Find where the given text appears and provide that cell's center as (X, Y) coordinate. 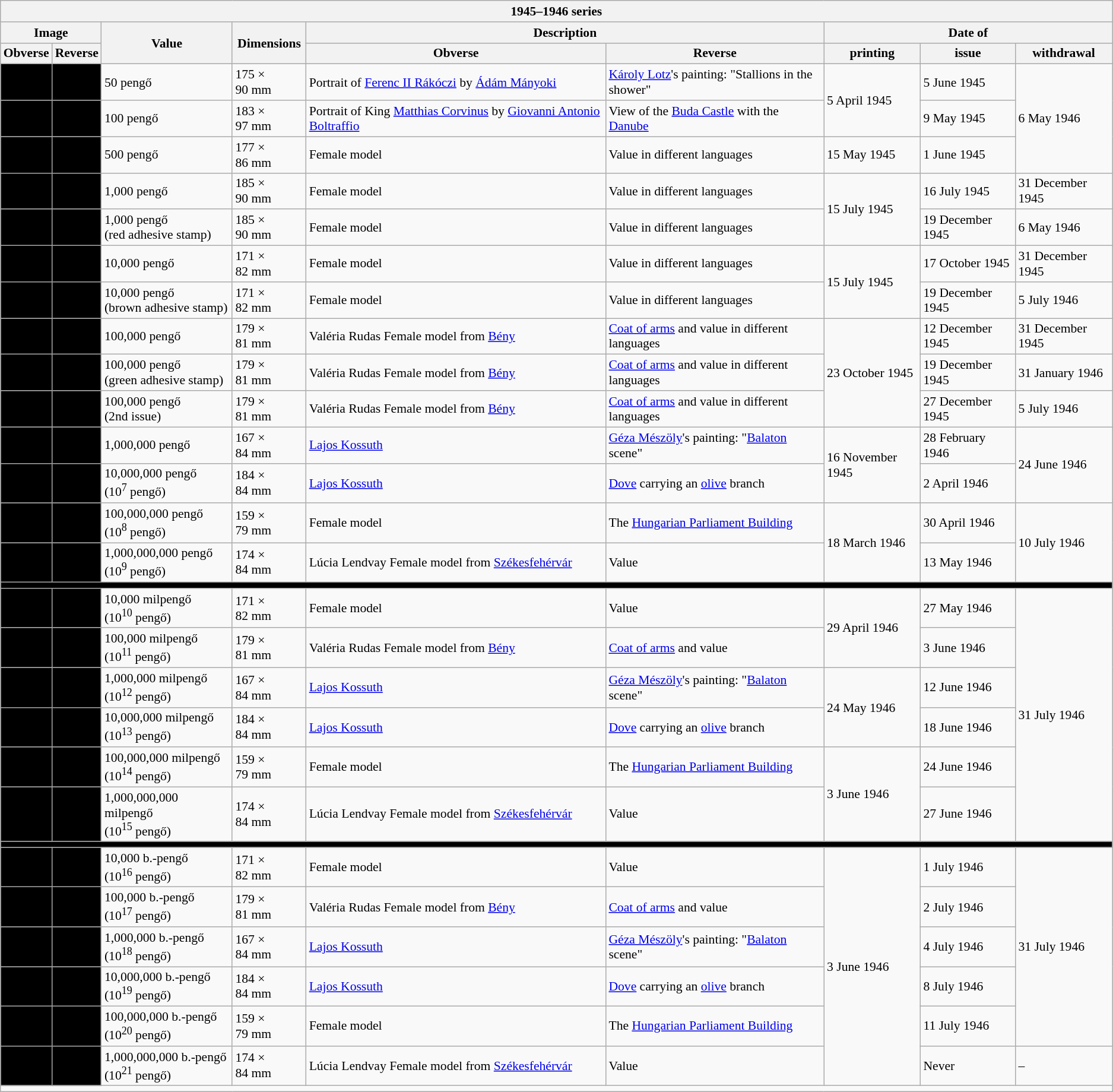
1,000,000 milpengő(1012 pengő) (167, 688)
12 June 1946 (968, 688)
10,000,000 milpengő(1013 pengő) (167, 727)
Károly Lotz's painting: "Stallions in the shower" (715, 82)
5 April 1945 (872, 100)
Dimensions (269, 43)
28 February 1946 (968, 445)
17 October 1945 (968, 264)
23 October 1945 (872, 373)
100,000,000 b.‑pengő(1020 pengő) (167, 1026)
27 June 1946 (968, 814)
1,000 pengő (167, 191)
16 July 1945 (968, 191)
18 March 1946 (872, 543)
12 December 1945 (968, 336)
10 July 1946 (1064, 543)
15 May 1945 (872, 154)
16 November 1945 (872, 465)
27 December 1945 (968, 409)
10,000,000 pengő(107 pengő) (167, 483)
100 pengő (167, 119)
10,000,000 b.‑pengő(1019 pengő) (167, 987)
– (1064, 1066)
100,000 pengő (167, 336)
13 May 1946 (968, 563)
printing (872, 53)
1,000,000,000 pengő(109 pengő) (167, 563)
Description (565, 33)
2 July 1946 (968, 907)
4 July 1946 (968, 947)
100,000 milpengő(1011 pengő) (167, 648)
100,000,000 pengő(108 pengő) (167, 523)
31 January 1946 (1064, 373)
withdrawal (1064, 53)
177 × 86 mm (269, 154)
100,000,000 milpengő(1014 pengő) (167, 767)
Date of (968, 33)
View of the Buda Castle with the Danube (715, 119)
50 pengő (167, 82)
Portrait of King Matthias Corvinus by Giovanni Antonio Boltraffio (456, 119)
27 May 1946 (968, 608)
500 pengő (167, 154)
1,000,000 b.‑pengő(1018 pengő) (167, 947)
Never (968, 1066)
10,000 pengő(brown adhesive stamp) (167, 300)
100,000 pengő(2nd issue) (167, 409)
11 July 1946 (968, 1026)
30 April 1946 (968, 523)
100,000 pengő(green adhesive stamp) (167, 373)
1,000 pengő(red adhesive stamp) (167, 228)
1945–1946 series (557, 11)
8 July 1946 (968, 987)
2 April 1946 (968, 483)
24 May 1946 (872, 708)
10,000 pengő (167, 264)
10,000 milpengő(1010 pengő) (167, 608)
100,000 b.‑pengő(1017 pengő) (167, 907)
Portrait of Ferenc II Rákóczi by Ádám Mányoki (456, 82)
1,000,000 pengő (167, 445)
183 × 97 mm (269, 119)
Image (51, 33)
issue (968, 53)
175 × 90 mm (269, 82)
1,000,000,000 b.‑pengő(1021 pengő) (167, 1066)
1 June 1945 (968, 154)
10,000 b.‑pengő(1016 pengő) (167, 868)
5 June 1945 (968, 82)
9 May 1945 (968, 119)
1,000,000,000 milpengő(1015 pengő) (167, 814)
29 April 1946 (872, 628)
1 July 1946 (968, 868)
18 June 1946 (968, 727)
